Pinpoint the cell where the given text exists, returning its (X, Y) midpoint coordinate. 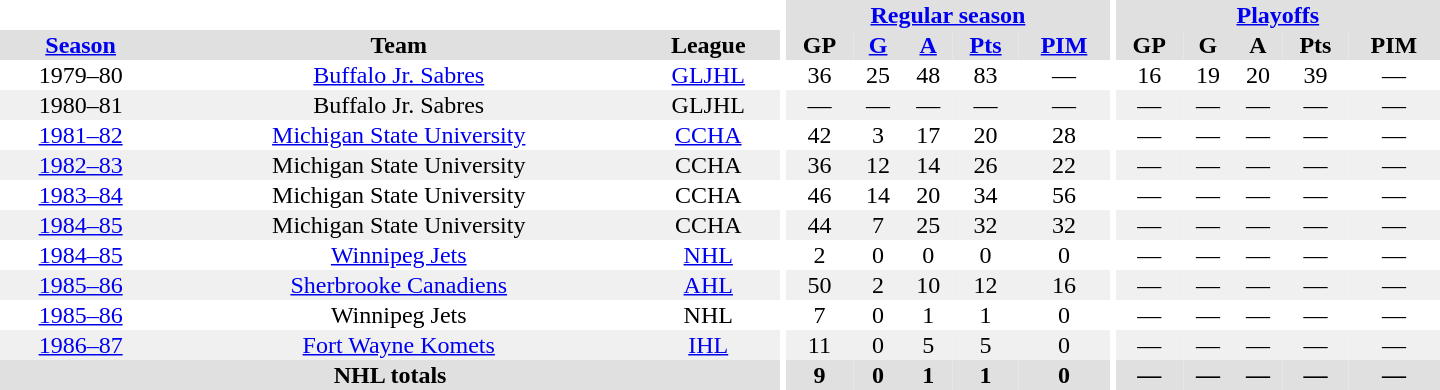
IHL (708, 345)
28 (1064, 135)
19 (1208, 75)
48 (928, 75)
56 (1064, 195)
39 (1316, 75)
11 (820, 345)
Regular season (948, 15)
3 (878, 135)
50 (820, 285)
AHL (708, 285)
42 (820, 135)
9 (820, 375)
26 (986, 165)
34 (986, 195)
1980–81 (80, 105)
17 (928, 135)
Fort Wayne Komets (398, 345)
1986–87 (80, 345)
1979–80 (80, 75)
44 (820, 225)
46 (820, 195)
83 (986, 75)
NHL totals (390, 375)
Team (398, 45)
1982–83 (80, 165)
Season (80, 45)
1981–82 (80, 135)
22 (1064, 165)
Sherbrooke Canadiens (398, 285)
1983–84 (80, 195)
Playoffs (1278, 15)
10 (928, 285)
League (708, 45)
